Provide the (x, y) coordinate of the cell's center where the given text is located.  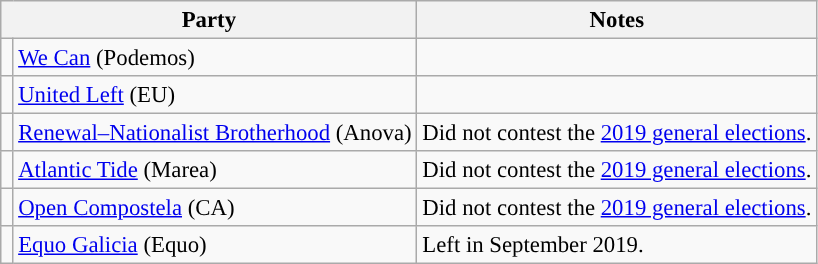
Party (209, 20)
We Can (Podemos) (215, 58)
United Left (EU) (215, 95)
Open Compostela (CA) (215, 208)
Left in September 2019. (617, 245)
Renewal–Nationalist Brotherhood (Anova) (215, 133)
Equo Galicia (Equo) (215, 245)
Atlantic Tide (Marea) (215, 170)
Notes (617, 20)
